Return the (x, y) coordinate for the center point of the cell that contains the specified text.  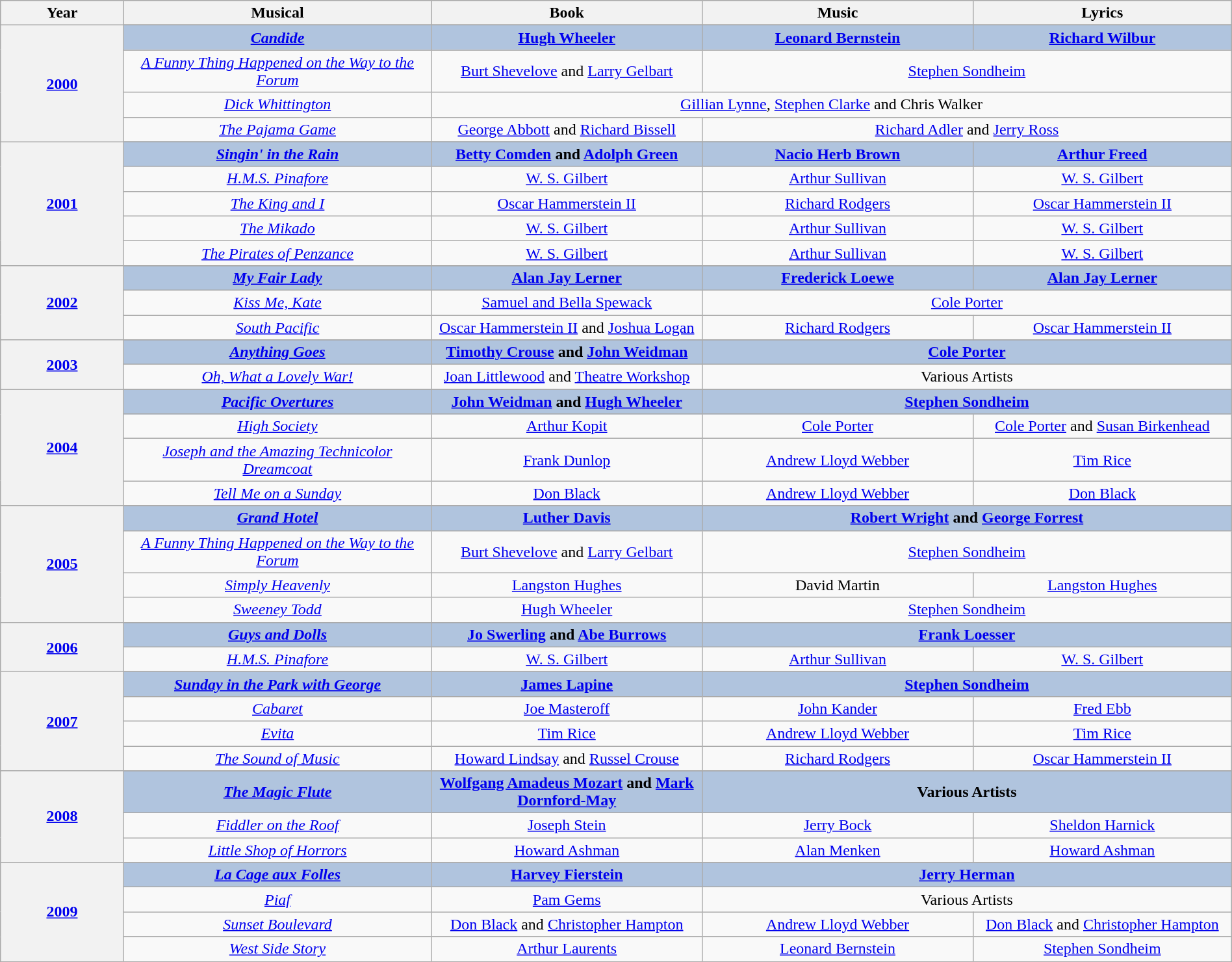
Wolfgang Amadeus Mozart and Mark Dornford-May (567, 792)
Oh, What a Lovely War! (277, 377)
John Kander (838, 708)
My Fair Lady (277, 278)
Book (567, 13)
Frank Loesser (967, 634)
Lyrics (1102, 13)
2002 (62, 302)
Sunday in the Park with George (277, 684)
Musical (277, 13)
Timothy Crouse and John Weidman (567, 352)
2008 (62, 816)
Nacio Herb Brown (838, 154)
Dick Whittington (277, 105)
John Weidman and Hugh Wheeler (567, 402)
Little Shop of Horrors (277, 850)
2000 (62, 83)
Music (838, 13)
Anything Goes (277, 352)
Samuel and Bella Spewack (567, 302)
Betty Comden and Adolph Green (567, 154)
Robert Wright and George Forrest (967, 518)
Richard Wilbur (1102, 38)
Cole Porter and Susan Birkenhead (1102, 426)
La Cage aux Folles (277, 875)
The Magic Flute (277, 792)
Joseph and the Amazing Technicolor Dreamcoat (277, 460)
Cabaret (277, 708)
Joe Masteroff (567, 708)
Richard Adler and Jerry Ross (967, 129)
The Pirates of Penzance (277, 253)
Kiss Me, Kate (277, 302)
The Sound of Music (277, 759)
Jo Swerling and Abe Burrows (567, 634)
2005 (62, 564)
The Mikado (277, 228)
The King and I (277, 203)
Arthur Freed (1102, 154)
Jerry Herman (967, 875)
Arthur Laurents (567, 949)
Howard Lindsay and Russel Crouse (567, 759)
2009 (62, 912)
Pacific Overtures (277, 402)
High Society (277, 426)
Frederick Loewe (838, 278)
David Martin (838, 585)
West Side Story (277, 949)
Sweeney Todd (277, 610)
Joan Littlewood and Theatre Workshop (567, 377)
South Pacific (277, 327)
George Abbott and Richard Bissell (567, 129)
2003 (62, 365)
2004 (62, 447)
Pam Gems (567, 900)
Guys and Dolls (277, 634)
Frank Dunlop (567, 460)
Luther Davis (567, 518)
2001 (62, 203)
Sheldon Harnick (1102, 825)
Gillian Lynne, Stephen Clarke and Chris Walker (832, 105)
James Lapine (567, 684)
Grand Hotel (277, 518)
Tell Me on a Sunday (277, 493)
Evita (277, 733)
The Pajama Game (277, 129)
Fred Ebb (1102, 708)
Jerry Bock (838, 825)
2006 (62, 647)
Joseph Stein (567, 825)
Candide (277, 38)
Simply Heavenly (277, 585)
Alan Menken (838, 850)
Sunset Boulevard (277, 924)
Oscar Hammerstein II and Joshua Logan (567, 327)
Piaf (277, 900)
2007 (62, 721)
Year (62, 13)
Fiddler on the Roof (277, 825)
Harvey Fierstein (567, 875)
Singin' in the Rain (277, 154)
Arthur Kopit (567, 426)
